Capture the cell that displays the provided text and extract its (x, y) central coordinate. 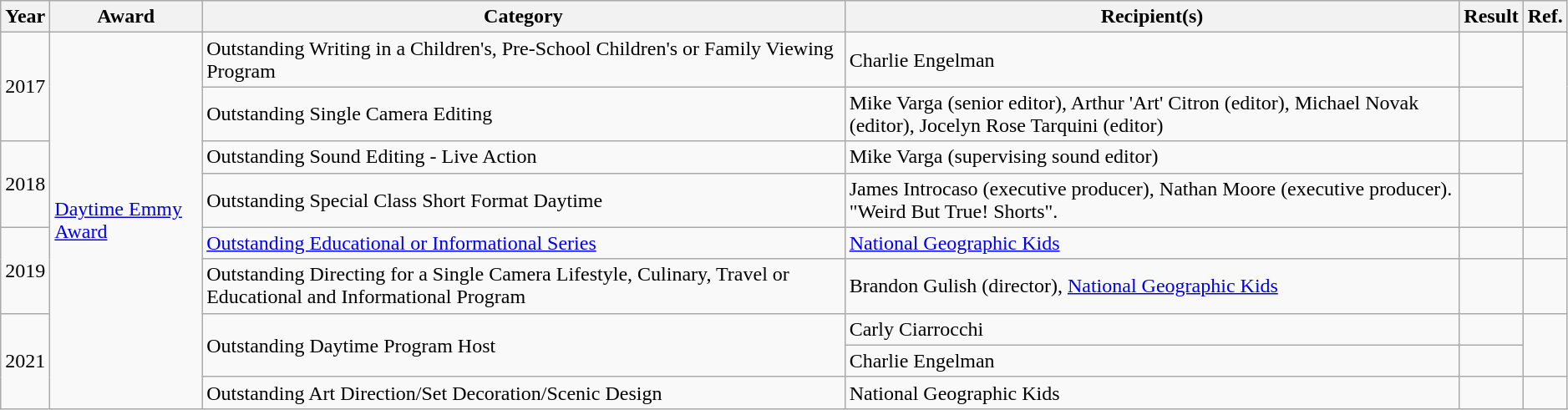
2019 (25, 271)
Outstanding Sound Editing - Live Action (523, 157)
Mike Varga (supervising sound editor) (1152, 157)
Year (25, 17)
Outstanding Directing for a Single Camera Lifestyle, Culinary, Travel or Educational and Informational Program (523, 286)
2017 (25, 87)
Ref. (1545, 17)
Outstanding Special Class Short Format Daytime (523, 200)
2018 (25, 184)
Outstanding Educational or Informational Series (523, 243)
Mike Varga (senior editor), Arthur 'Art' Citron (editor), Michael Novak (editor), Jocelyn Rose Tarquini (editor) (1152, 114)
Carly Ciarrocchi (1152, 329)
Category (523, 17)
Recipient(s) (1152, 17)
Outstanding Daytime Program Host (523, 345)
Daytime Emmy Award (126, 220)
James Introcaso (executive producer), Nathan Moore (executive producer). "Weird But True! Shorts". (1152, 200)
2021 (25, 361)
Outstanding Writing in a Children's, Pre-School Children's or Family Viewing Program (523, 60)
Award (126, 17)
Outstanding Single Camera Editing (523, 114)
Outstanding Art Direction/Set Decoration/Scenic Design (523, 392)
Result (1491, 17)
Brandon Gulish (director), National Geographic Kids (1152, 286)
